Determine the [x, y] coordinate at the center of the cell enclosing the given text.  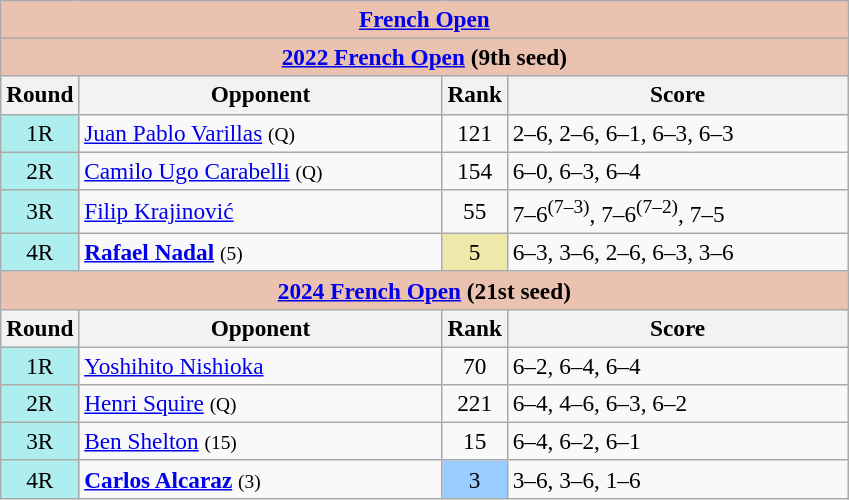
15 [474, 441]
Carlos Alcaraz (3) [260, 479]
French Open [424, 19]
Ben Shelton (15) [260, 441]
2–6, 2–6, 6–1, 6–3, 6–3 [678, 133]
Filip Krajinović [260, 211]
Juan Pablo Varillas (Q) [260, 133]
6–4, 4–6, 6–3, 6–2 [678, 403]
2022 French Open (9th seed) [424, 57]
6–0, 6–3, 6–4 [678, 170]
70 [474, 366]
Camilo Ugo Carabelli (Q) [260, 170]
2024 French Open (21st seed) [424, 290]
221 [474, 403]
Henri Squire (Q) [260, 403]
3–6, 3–6, 1–6 [678, 479]
Yoshihito Nishioka [260, 366]
6–4, 6–2, 6–1 [678, 441]
6–3, 3–6, 2–6, 6–3, 3–6 [678, 252]
154 [474, 170]
3 [474, 479]
55 [474, 211]
7–6(7–3), 7–6(7–2), 7–5 [678, 211]
5 [474, 252]
Rafael Nadal (5) [260, 252]
6–2, 6–4, 6–4 [678, 366]
121 [474, 133]
